From the cell containing the given text, extract its center point as [x, y] coordinate. 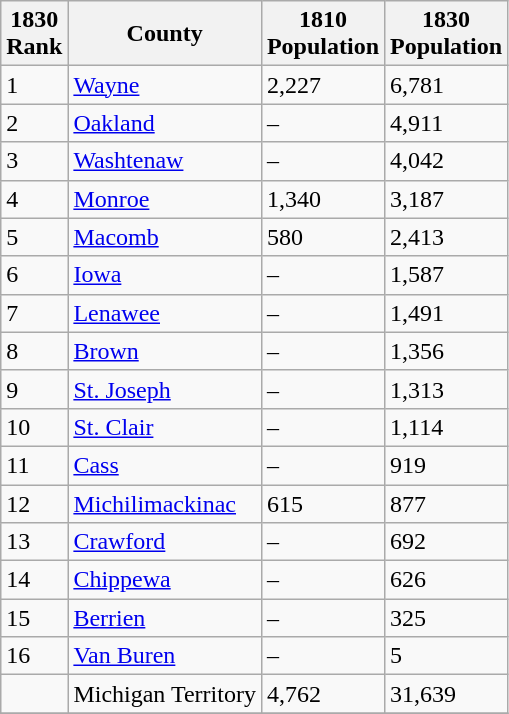
1,587 [446, 275]
County [165, 34]
877 [446, 503]
9 [34, 389]
8 [34, 351]
Van Buren [165, 656]
1 [34, 85]
1,114 [446, 427]
6 [34, 275]
2,227 [322, 85]
Cass [165, 465]
Iowa [165, 275]
Oakland [165, 123]
6,781 [446, 85]
1830Rank [34, 34]
Michigan Territory [165, 694]
Wayne [165, 85]
3,187 [446, 199]
2 [34, 123]
Lenawee [165, 313]
11 [34, 465]
1,356 [446, 351]
4,042 [446, 161]
919 [446, 465]
16 [34, 656]
15 [34, 618]
7 [34, 313]
2,413 [446, 237]
10 [34, 427]
1810Population [322, 34]
4,762 [322, 694]
580 [322, 237]
Crawford [165, 542]
Michilimackinac [165, 503]
1830Population [446, 34]
3 [34, 161]
4,911 [446, 123]
14 [34, 580]
615 [322, 503]
Macomb [165, 237]
Chippewa [165, 580]
4 [34, 199]
13 [34, 542]
692 [446, 542]
626 [446, 580]
St. Clair [165, 427]
Monroe [165, 199]
Washtenaw [165, 161]
1,340 [322, 199]
St. Joseph [165, 389]
Brown [165, 351]
31,639 [446, 694]
325 [446, 618]
1,313 [446, 389]
1,491 [446, 313]
Berrien [165, 618]
12 [34, 503]
